Provide the (X, Y) coordinate of the cell's center where the given text is located.  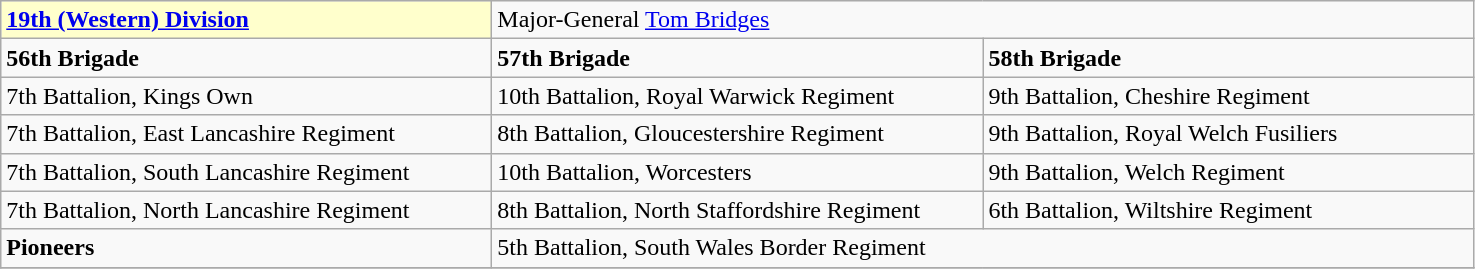
Pioneers (246, 248)
9th Battalion, Cheshire Regiment (1228, 96)
10th Battalion, Royal Warwick Regiment (738, 96)
8th Battalion, Gloucestershire Regiment (738, 134)
7th Battalion, North Lancashire Regiment (246, 210)
7th Battalion, East Lancashire Regiment (246, 134)
19th (Western) Division (246, 20)
56th Brigade (246, 58)
7th Battalion, South Lancashire Regiment (246, 172)
9th Battalion, Welch Regiment (1228, 172)
10th Battalion, Worcesters (738, 172)
5th Battalion, South Wales Border Regiment (983, 248)
9th Battalion, Royal Welch Fusiliers (1228, 134)
58th Brigade (1228, 58)
8th Battalion, North Staffordshire Regiment (738, 210)
57th Brigade (738, 58)
Major-General Tom Bridges (983, 20)
7th Battalion, Kings Own (246, 96)
6th Battalion, Wiltshire Regiment (1228, 210)
